Return [x, y] of the center of cell containing provided text 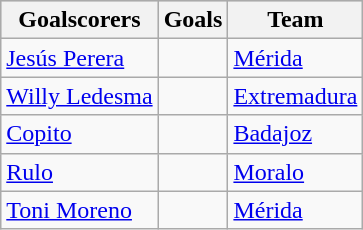
Rulo [80, 172]
Moralo [296, 172]
Goalscorers [80, 20]
Jesús Perera [80, 58]
Badajoz [296, 134]
Goals [193, 20]
Extremadura [296, 96]
Copito [80, 134]
Willy Ledesma [80, 96]
Toni Moreno [80, 210]
Team [296, 20]
